Find where the given text appears and provide that cell's center as [x, y] coordinate. 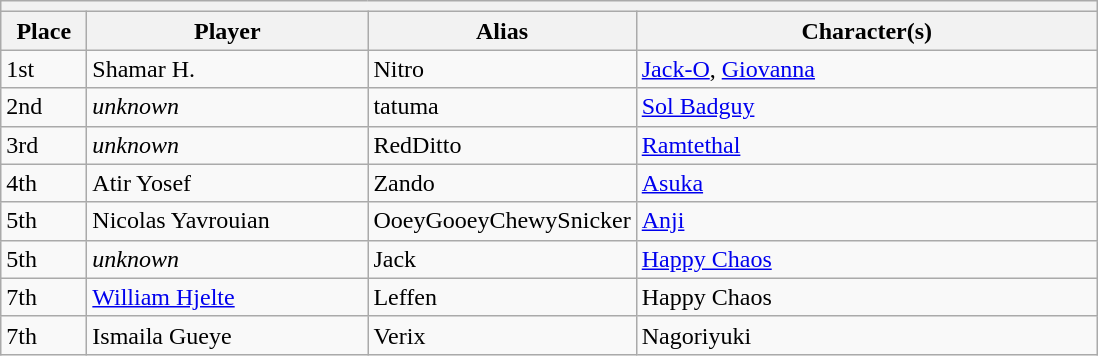
Nitro [502, 69]
Place [44, 31]
Player [228, 31]
Verix [502, 335]
2nd [44, 107]
1st [44, 69]
Sol Badguy [866, 107]
Leffen [502, 297]
Atir Yosef [228, 183]
Asuka [866, 183]
Nagoriyuki [866, 335]
Ismaila Gueye [228, 335]
Character(s) [866, 31]
Ramtethal [866, 145]
Shamar H. [228, 69]
RedDitto [502, 145]
Jack [502, 259]
Jack-O, Giovanna [866, 69]
Alias [502, 31]
OoeyGooeyChewySnicker [502, 221]
William Hjelte [228, 297]
3rd [44, 145]
tatuma [502, 107]
Zando [502, 183]
Nicolas Yavrouian [228, 221]
4th [44, 183]
Anji [866, 221]
